Locate the cell with the specified text and output its (X, Y) center coordinate. 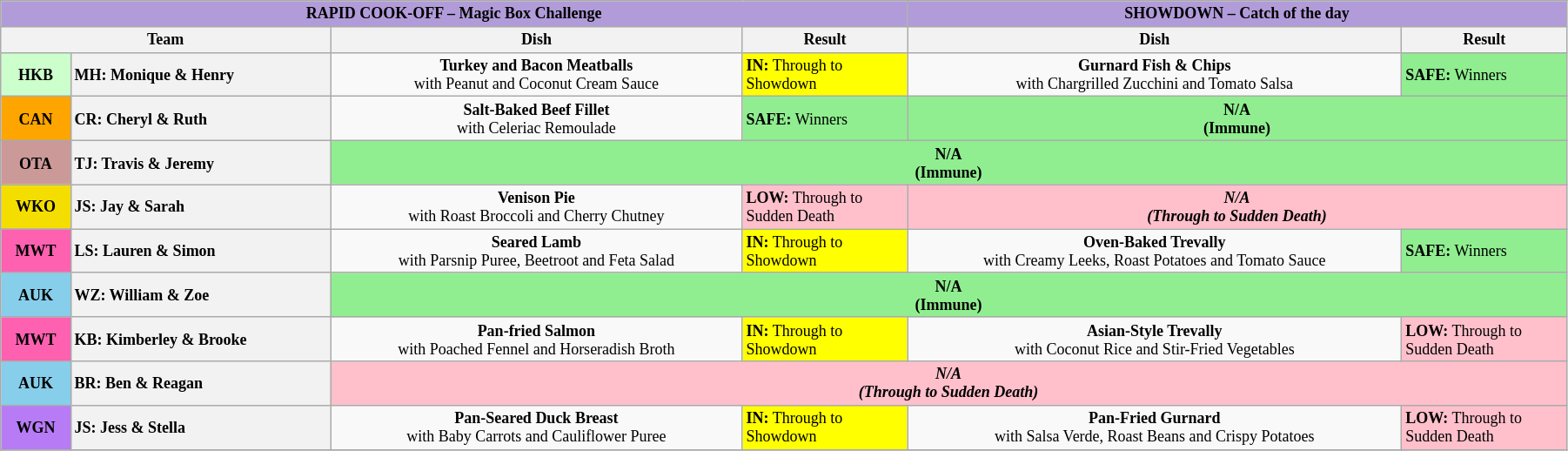
MH: Monique & Henry (200, 75)
CR: Cheryl & Ruth (200, 118)
RAPID COOK-OFF – Magic Box Challenge (454, 14)
OTA (36, 162)
Pan-Seared Duck Breastwith Baby Carrots and Cauliflower Puree (537, 427)
LS: Lauren & Simon (200, 251)
JS: Jess & Stella (200, 427)
WZ: William & Zoe (200, 294)
CAN (36, 118)
Gurnard Fish & Chipswith Chargrilled Zucchini and Tomato Salsa (1155, 75)
KB: Kimberley & Brooke (200, 340)
Oven-Baked Trevallywith Creamy Leeks, Roast Potatoes and Tomato Sauce (1155, 251)
Team (165, 39)
SHOWDOWN – Catch of the day (1237, 14)
TJ: Travis & Jeremy (200, 162)
BR: Ben & Reagan (200, 383)
JS: Jay & Sarah (200, 207)
Salt-Baked Beef Fillet with Celeriac Remoulade (537, 118)
Venison Piewith Roast Broccoli and Cherry Chutney (537, 207)
HKB (36, 75)
Asian-Style Trevallywith Coconut Rice and Stir-Fried Vegetables (1155, 340)
Turkey and Bacon Meatballswith Peanut and Coconut Cream Sauce (537, 75)
WKO (36, 207)
Seared Lambwith Parsnip Puree, Beetroot and Feta Salad (537, 251)
Pan-fried Salmon with Poached Fennel and Horseradish Broth (537, 340)
Pan-Fried Gurnardwith Salsa Verde, Roast Beans and Crispy Potatoes (1155, 427)
WGN (36, 427)
